For the text-containing cell, return its midpoint in [x, y] coordinate format. 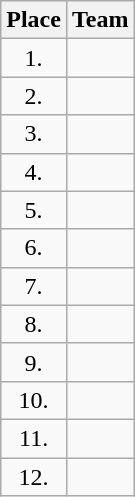
Place [34, 20]
12. [34, 477]
9. [34, 362]
2. [34, 96]
6. [34, 248]
4. [34, 172]
3. [34, 134]
10. [34, 400]
5. [34, 210]
Team [100, 20]
1. [34, 58]
11. [34, 438]
8. [34, 324]
7. [34, 286]
